From the cell containing the given text, extract its center point as (X, Y) coordinate. 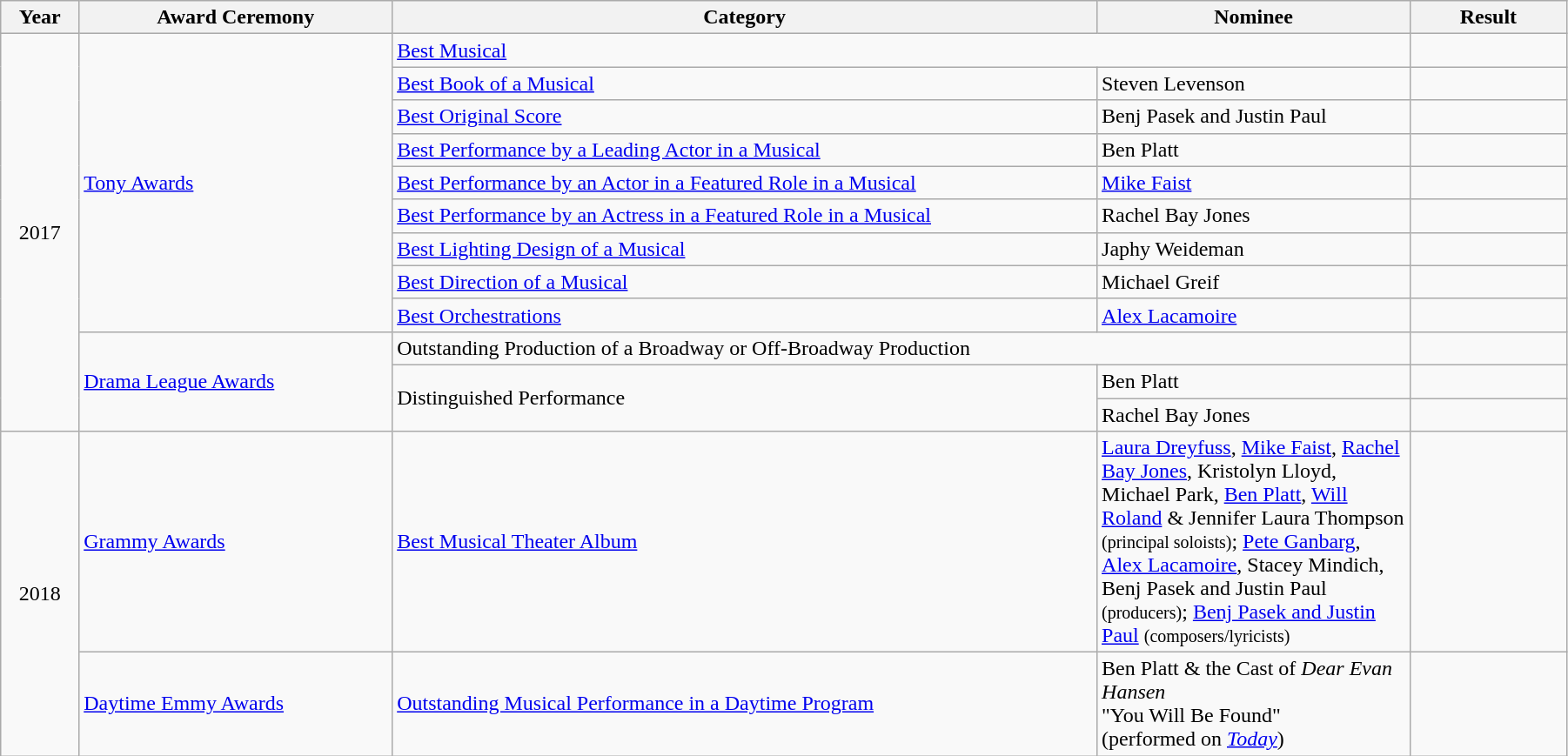
Best Lighting Design of a Musical (745, 249)
Benj Pasek and Justin Paul (1254, 117)
Year (40, 17)
Award Ceremony (236, 17)
Grammy Awards (236, 542)
Best Book of a Musical (745, 84)
Best Performance by a Leading Actor in a Musical (745, 150)
Mike Faist (1254, 183)
Best Original Score (745, 117)
Outstanding Production of a Broadway or Off-Broadway Production (901, 348)
Best Performance by an Actor in a Featured Role in a Musical (745, 183)
Steven Levenson (1254, 84)
Best Orchestrations (745, 315)
Michael Greif (1254, 282)
Best Musical Theater Album (745, 542)
Distinguished Performance (745, 398)
Best Performance by an Actress in a Featured Role in a Musical (745, 216)
Ben Platt & the Cast of Dear Evan Hansen"You Will Be Found" (performed on Today) (1254, 705)
Japhy Weideman (1254, 249)
Tony Awards (236, 183)
Alex Lacamoire (1254, 315)
Best Direction of a Musical (745, 282)
Drama League Awards (236, 381)
Daytime Emmy Awards (236, 705)
Category (745, 17)
Best Musical (901, 50)
Result (1488, 17)
Outstanding Musical Performance in a Daytime Program (745, 705)
2018 (40, 593)
2017 (40, 233)
Nominee (1254, 17)
